Scan for the cell matching the given text and deliver its [X, Y] coordinate at center. 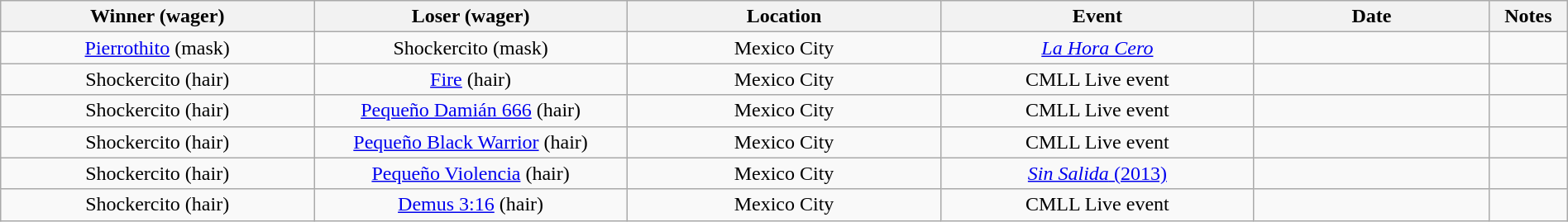
Date [1371, 17]
Location [784, 17]
Sin Salida (2013) [1097, 173]
Pierrothito (mask) [157, 48]
Notes [1528, 17]
Pequeño Violencia (hair) [471, 173]
Loser (wager) [471, 17]
Winner (wager) [157, 17]
Event [1097, 17]
Demus 3:16 (hair) [471, 205]
La Hora Cero [1097, 48]
Pequeño Black Warrior (hair) [471, 142]
Pequeño Damián 666 (hair) [471, 111]
Shockercito (mask) [471, 48]
Fire (hair) [471, 79]
